Extract the [x, y] coordinate from the center of the cell holding the provided text.  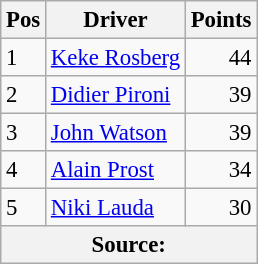
2 [24, 95]
3 [24, 133]
Alain Prost [116, 170]
4 [24, 170]
5 [24, 208]
1 [24, 58]
Niki Lauda [116, 208]
Didier Pironi [116, 95]
Keke Rosberg [116, 58]
44 [220, 58]
John Watson [116, 133]
Pos [24, 20]
34 [220, 170]
30 [220, 208]
Source: [129, 245]
Points [220, 20]
Driver [116, 20]
